Detect which cell encompasses the target text, then output its (X, Y) center coordinate. 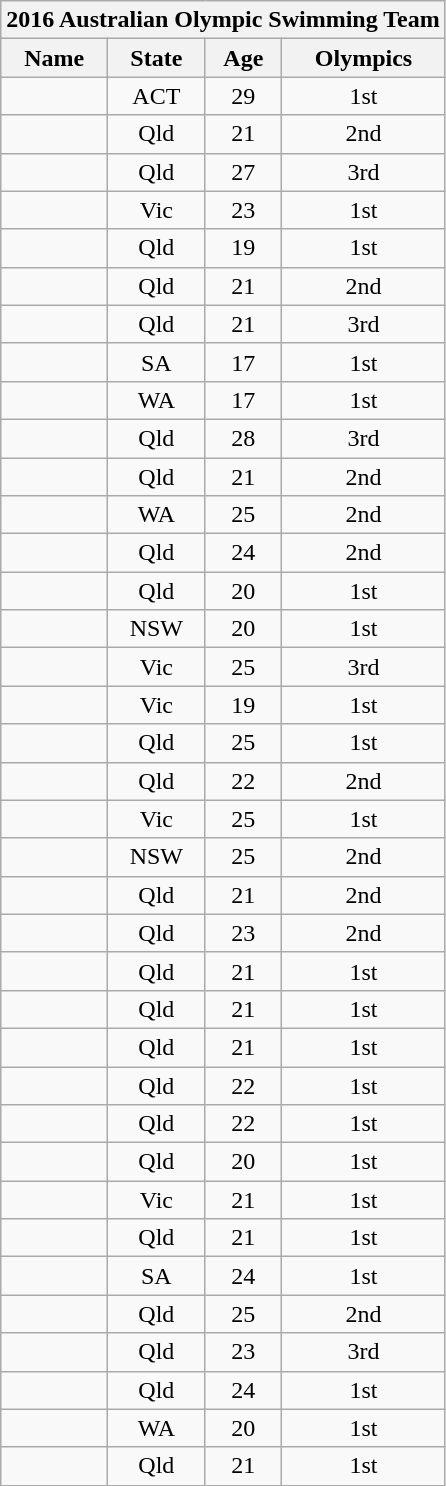
28 (244, 438)
29 (244, 96)
Name (54, 58)
State (156, 58)
Olympics (364, 58)
2016 Australian Olympic Swimming Team (223, 20)
ACT (156, 96)
27 (244, 172)
Age (244, 58)
